Capture the cell that displays the provided text and extract its (x, y) central coordinate. 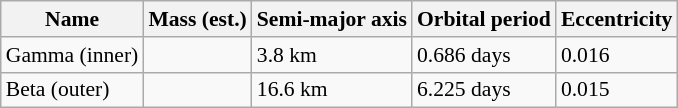
0.686 days (484, 55)
0.016 (617, 55)
16.6 km (332, 90)
Name (72, 19)
Eccentricity (617, 19)
Orbital period (484, 19)
Beta (outer) (72, 90)
Gamma (inner) (72, 55)
Mass (est.) (197, 19)
0.015 (617, 90)
Semi-major axis (332, 19)
6.225 days (484, 90)
3.8 km (332, 55)
